Detect which cell encompasses the target text, then output its (x, y) center coordinate. 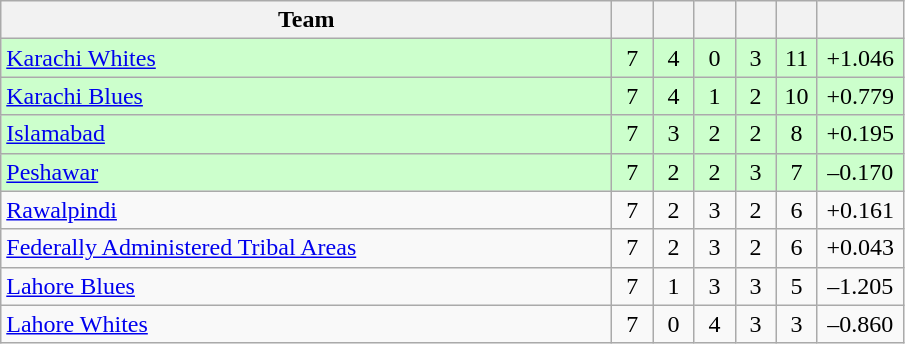
Peshawar (306, 172)
5 (796, 286)
Rawalpindi (306, 210)
+1.046 (860, 58)
Karachi Blues (306, 96)
–1.205 (860, 286)
+0.161 (860, 210)
Karachi Whites (306, 58)
8 (796, 134)
Lahore Whites (306, 324)
+0.195 (860, 134)
Team (306, 20)
+0.043 (860, 248)
+0.779 (860, 96)
Lahore Blues (306, 286)
11 (796, 58)
–0.170 (860, 172)
10 (796, 96)
Federally Administered Tribal Areas (306, 248)
Islamabad (306, 134)
–0.860 (860, 324)
